Extract the [x, y] coordinate from the center of the cell holding the provided text.  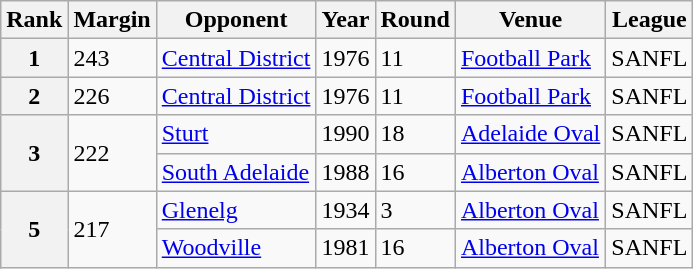
Venue [530, 20]
1981 [346, 248]
Adelaide Oval [530, 134]
League [650, 20]
Rank [34, 20]
1934 [346, 210]
18 [415, 134]
1 [34, 58]
2 [34, 96]
Margin [112, 20]
217 [112, 229]
1988 [346, 172]
Sturt [236, 134]
Woodville [236, 248]
Glenelg [236, 210]
South Adelaide [236, 172]
226 [112, 96]
Opponent [236, 20]
Round [415, 20]
222 [112, 153]
Year [346, 20]
243 [112, 58]
1990 [346, 134]
5 [34, 229]
